Return (x, y) of the center of cell containing provided text 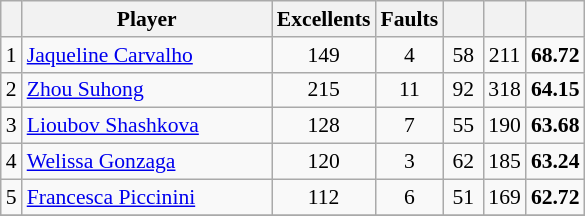
2 (12, 90)
211 (504, 55)
185 (504, 162)
58 (463, 55)
62 (463, 162)
Faults (409, 19)
7 (409, 126)
55 (463, 126)
190 (504, 126)
6 (409, 197)
63.68 (556, 126)
112 (324, 197)
5 (12, 197)
1 (12, 55)
51 (463, 197)
215 (324, 90)
Welissa Gonzaga (147, 162)
318 (504, 90)
128 (324, 126)
92 (463, 90)
Zhou Suhong (147, 90)
Francesca Piccinini (147, 197)
Jaqueline Carvalho (147, 55)
Excellents (324, 19)
68.72 (556, 55)
64.15 (556, 90)
11 (409, 90)
Player (147, 19)
120 (324, 162)
149 (324, 55)
Lioubov Shashkova (147, 126)
62.72 (556, 197)
169 (504, 197)
63.24 (556, 162)
